Find where the given text appears and provide that cell's center as [x, y] coordinate. 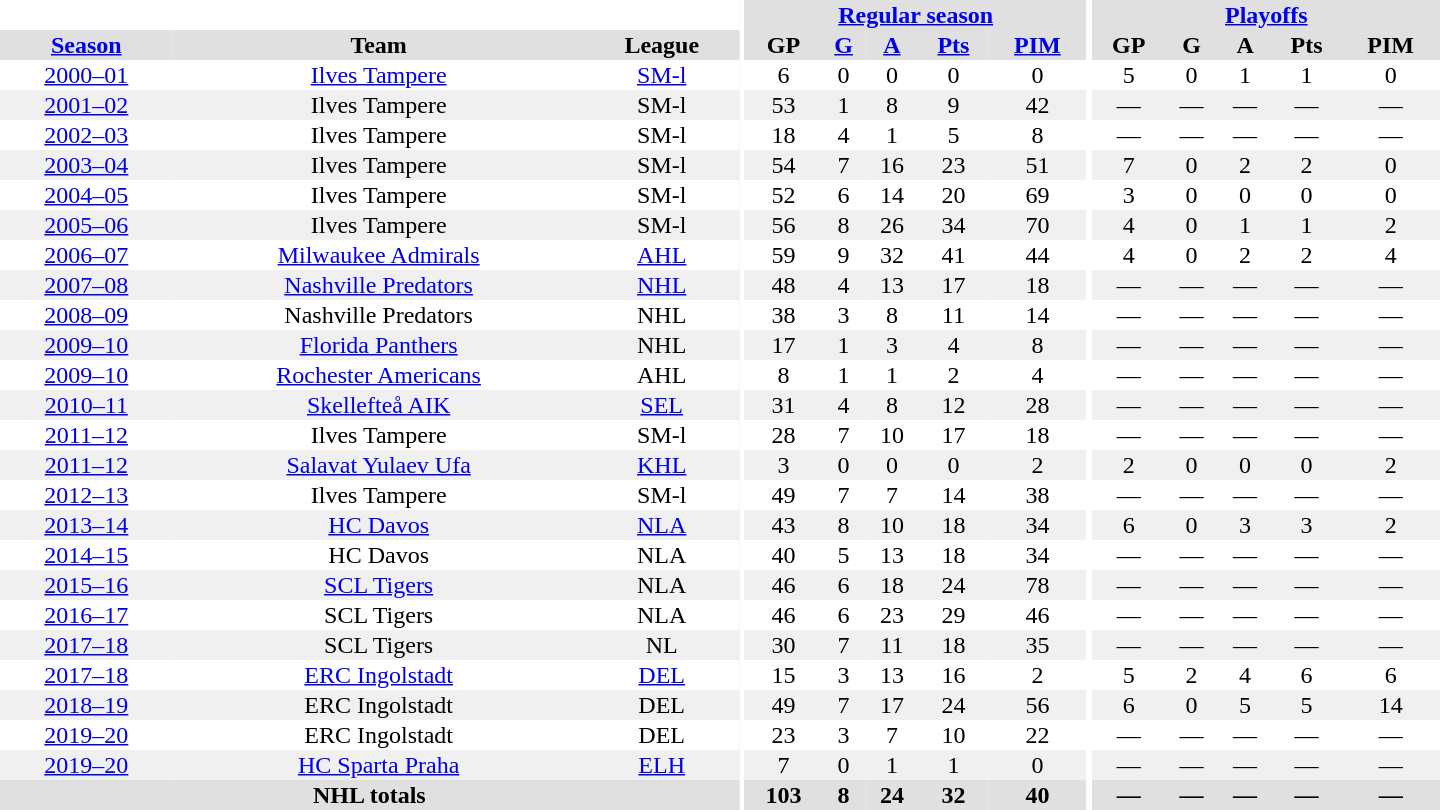
43 [784, 525]
2014–15 [86, 555]
22 [1038, 735]
78 [1038, 585]
Milwaukee Admirals [379, 255]
NHL totals [370, 795]
2003–04 [86, 165]
2012–13 [86, 495]
2008–09 [86, 315]
48 [784, 285]
2006–07 [86, 255]
Salavat Yulaev Ufa [379, 465]
Team [379, 45]
NL [662, 645]
20 [954, 195]
59 [784, 255]
15 [784, 675]
SEL [662, 405]
44 [1038, 255]
30 [784, 645]
2007–08 [86, 285]
2005–06 [86, 225]
Skellefteå AIK [379, 405]
12 [954, 405]
35 [1038, 645]
52 [784, 195]
2000–01 [86, 75]
Playoffs [1266, 15]
HC Sparta Praha [379, 765]
League [662, 45]
51 [1038, 165]
2004–05 [86, 195]
2018–19 [86, 705]
69 [1038, 195]
2010–11 [86, 405]
2013–14 [86, 525]
KHL [662, 465]
Florida Panthers [379, 345]
26 [892, 225]
42 [1038, 105]
2015–16 [86, 585]
Rochester Americans [379, 375]
54 [784, 165]
31 [784, 405]
Regular season [916, 15]
29 [954, 615]
2001–02 [86, 105]
41 [954, 255]
2002–03 [86, 135]
70 [1038, 225]
Season [86, 45]
53 [784, 105]
103 [784, 795]
2016–17 [86, 615]
ELH [662, 765]
